Search for the cell housing the specified text and yield its [x, y] center coordinate. 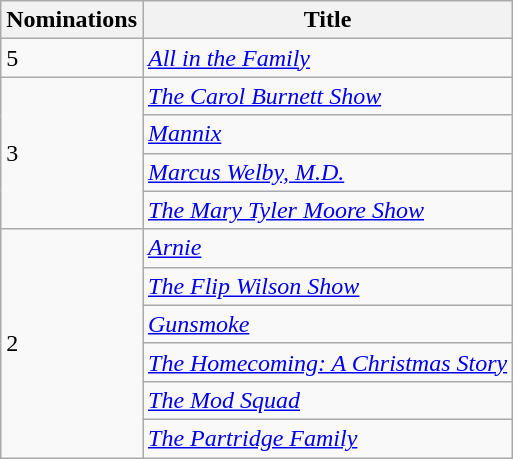
The Mod Squad [327, 400]
The Carol Burnett Show [327, 96]
Nominations [72, 20]
The Homecoming: A Christmas Story [327, 362]
All in the Family [327, 58]
The Partridge Family [327, 438]
Gunsmoke [327, 324]
Mannix [327, 134]
Marcus Welby, M.D. [327, 172]
5 [72, 58]
Arnie [327, 248]
The Flip Wilson Show [327, 286]
Title [327, 20]
2 [72, 343]
3 [72, 153]
The Mary Tyler Moore Show [327, 210]
